Return the [x, y] coordinate for the center point of the cell that contains the specified text.  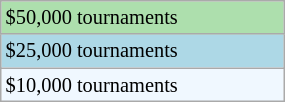
$10,000 tournaments [142, 85]
$50,000 tournaments [142, 17]
$25,000 tournaments [142, 51]
